Search for the cell housing the specified text and yield its [X, Y] center coordinate. 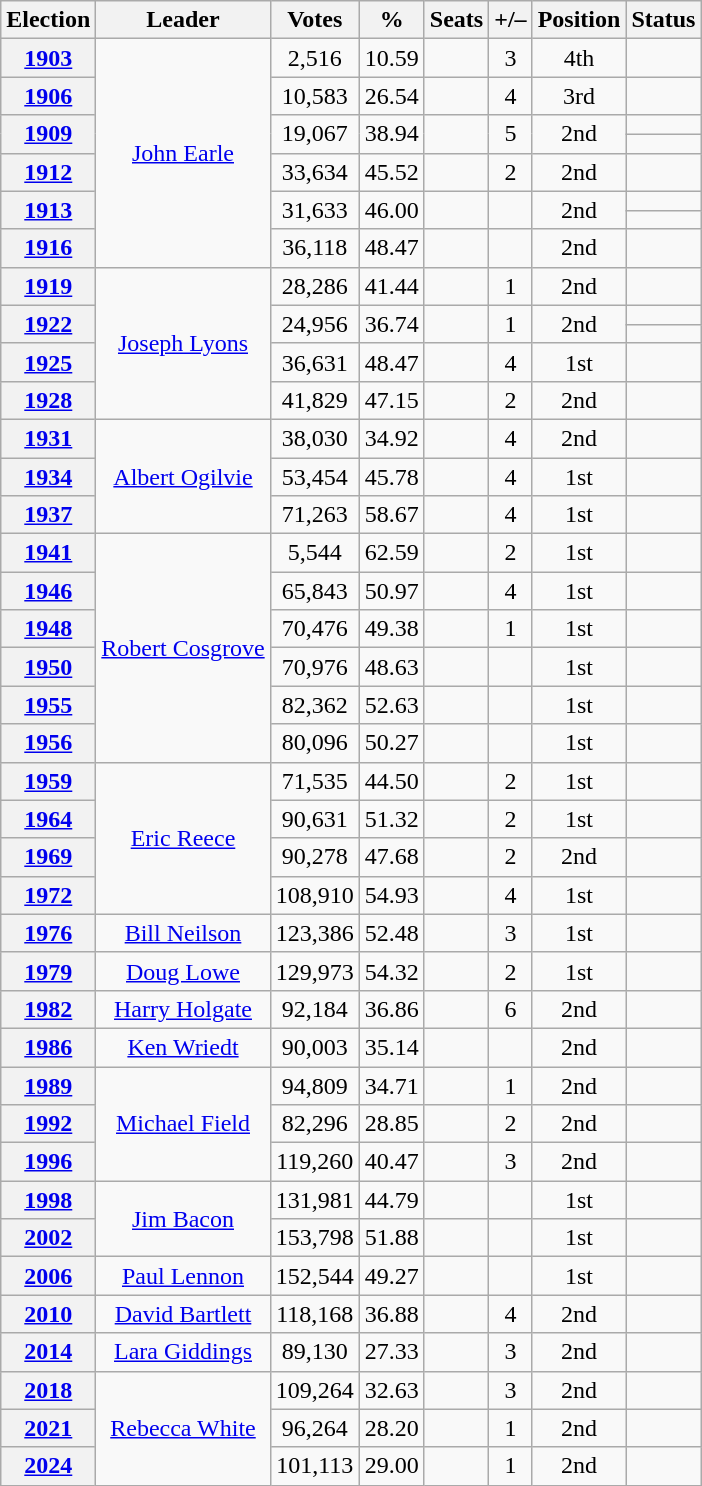
82,362 [314, 705]
2006 [48, 1276]
36,631 [314, 362]
Michael Field [183, 1123]
1941 [48, 553]
Harry Holgate [183, 1009]
2010 [48, 1314]
5,544 [314, 553]
2024 [48, 1466]
129,973 [314, 971]
28.85 [392, 1124]
118,168 [314, 1314]
1928 [48, 400]
92,184 [314, 1009]
10,583 [314, 96]
54.93 [392, 895]
Position [579, 20]
45.52 [392, 172]
Election [48, 20]
1950 [48, 667]
54.32 [392, 971]
44.50 [392, 781]
31,633 [314, 210]
28,286 [314, 286]
44.79 [392, 1200]
Votes [314, 20]
48.63 [392, 667]
46.00 [392, 210]
2,516 [314, 58]
101,113 [314, 1466]
47.15 [392, 400]
49.38 [392, 629]
45.78 [392, 477]
96,264 [314, 1428]
10.59 [392, 58]
1979 [48, 971]
Rebecca White [183, 1428]
1922 [48, 324]
Seats [456, 20]
32.63 [392, 1390]
50.97 [392, 591]
41,829 [314, 400]
40.47 [392, 1162]
71,535 [314, 781]
1916 [48, 248]
1996 [48, 1162]
36.86 [392, 1009]
82,296 [314, 1124]
2014 [48, 1352]
1946 [48, 591]
Albert Ogilvie [183, 476]
Jim Bacon [183, 1219]
50.27 [392, 743]
David Bartlett [183, 1314]
1934 [48, 477]
Paul Lennon [183, 1276]
1937 [48, 515]
58.67 [392, 515]
1959 [48, 781]
3rd [579, 96]
2021 [48, 1428]
1982 [48, 1009]
6 [510, 1009]
35.14 [392, 1047]
53,454 [314, 477]
Doug Lowe [183, 971]
94,809 [314, 1085]
1964 [48, 819]
Eric Reece [183, 838]
1992 [48, 1124]
28.20 [392, 1428]
1931 [48, 438]
2002 [48, 1238]
47.68 [392, 857]
152,544 [314, 1276]
1903 [48, 58]
123,386 [314, 933]
1989 [48, 1085]
Status [664, 20]
90,631 [314, 819]
1972 [48, 895]
1998 [48, 1200]
1913 [48, 210]
41.44 [392, 286]
34.71 [392, 1085]
Bill Neilson [183, 933]
29.00 [392, 1466]
33,634 [314, 172]
119,260 [314, 1162]
1948 [48, 629]
65,843 [314, 591]
52.63 [392, 705]
24,956 [314, 324]
26.54 [392, 96]
89,130 [314, 1352]
62.59 [392, 553]
80,096 [314, 743]
1986 [48, 1047]
70,476 [314, 629]
34.92 [392, 438]
90,278 [314, 857]
36.74 [392, 324]
36,118 [314, 248]
153,798 [314, 1238]
49.27 [392, 1276]
2018 [48, 1390]
5 [510, 134]
% [392, 20]
19,067 [314, 134]
70,976 [314, 667]
51.88 [392, 1238]
Leader [183, 20]
1969 [48, 857]
1909 [48, 134]
1956 [48, 743]
1919 [48, 286]
1906 [48, 96]
Robert Cosgrove [183, 648]
John Earle [183, 153]
38,030 [314, 438]
1925 [48, 362]
36.88 [392, 1314]
1955 [48, 705]
109,264 [314, 1390]
1976 [48, 933]
Ken Wriedt [183, 1047]
38.94 [392, 134]
Lara Giddings [183, 1352]
1912 [48, 172]
108,910 [314, 895]
71,263 [314, 515]
+/– [510, 20]
Joseph Lyons [183, 343]
4th [579, 58]
52.48 [392, 933]
90,003 [314, 1047]
51.32 [392, 819]
27.33 [392, 1352]
131,981 [314, 1200]
